Provide the [X, Y] coordinate of the cell's center where the given text is located.  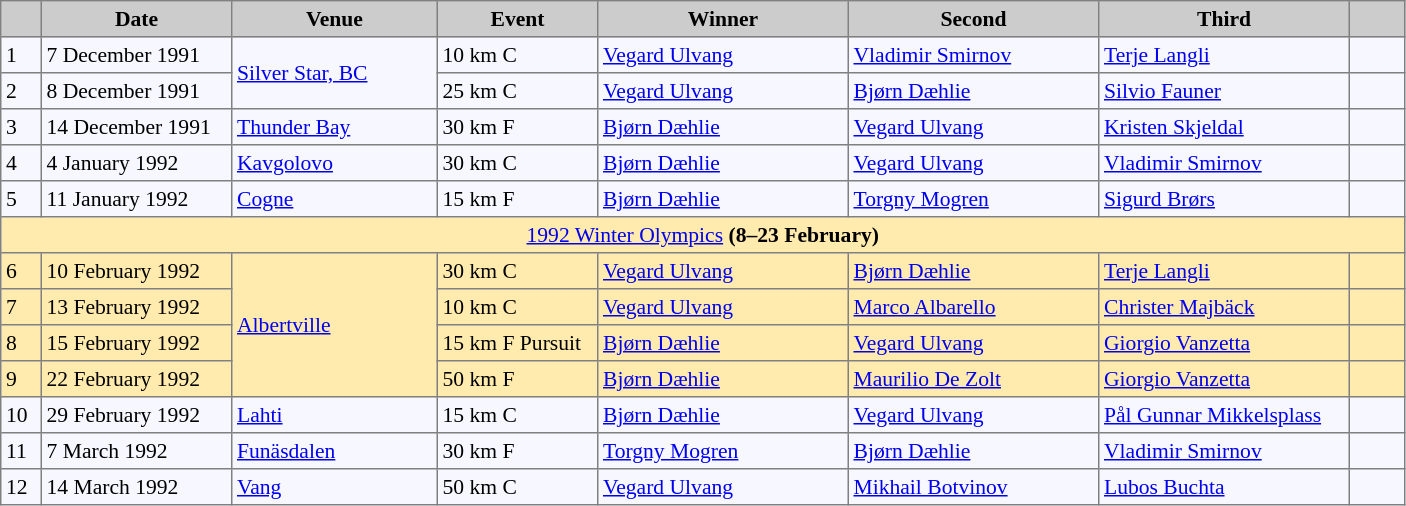
Lahti [335, 415]
22 February 1992 [136, 379]
15 km F [517, 199]
Albertville [335, 325]
Silvio Fauner [1224, 91]
13 February 1992 [136, 307]
10 February 1992 [136, 271]
Kavgolovo [335, 163]
50 km F [517, 379]
Mikhail Botvinov [973, 487]
Funäsdalen [335, 451]
Sigurd Brørs [1224, 199]
14 December 1991 [136, 127]
7 [21, 307]
7 December 1991 [136, 55]
4 [21, 163]
7 March 1992 [136, 451]
15 km F Pursuit [517, 343]
1 [21, 55]
Lubos Buchta [1224, 487]
11 January 1992 [136, 199]
Event [517, 19]
Maurilio De Zolt [973, 379]
Vang [335, 487]
10 [21, 415]
4 January 1992 [136, 163]
Third [1224, 19]
2 [21, 91]
25 km C [517, 91]
29 February 1992 [136, 415]
12 [21, 487]
15 km C [517, 415]
5 [21, 199]
Date [136, 19]
8 [21, 343]
Venue [335, 19]
50 km C [517, 487]
9 [21, 379]
Marco Albarello [973, 307]
14 March 1992 [136, 487]
8 December 1991 [136, 91]
Second [973, 19]
11 [21, 451]
1992 Winter Olympics (8–23 February) [703, 235]
6 [21, 271]
Pål Gunnar Mikkelsplass [1224, 415]
Kristen Skjeldal [1224, 127]
Cogne [335, 199]
Silver Star, BC [335, 73]
Thunder Bay [335, 127]
Winner [723, 19]
15 February 1992 [136, 343]
Christer Majbäck [1224, 307]
3 [21, 127]
